Search for the cell housing the specified text and yield its (X, Y) center coordinate. 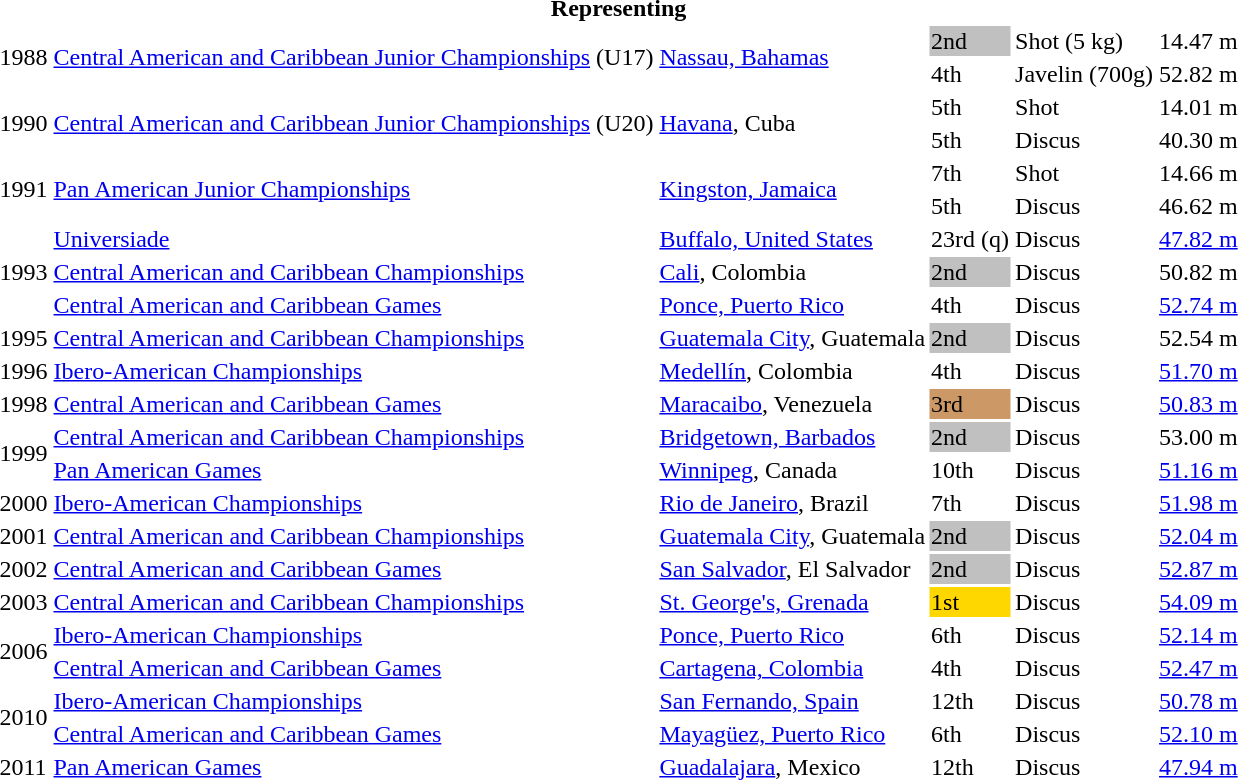
Javelin (700g) (1084, 74)
Pan American Games (354, 470)
Cartagena, Colombia (792, 668)
Kingston, Jamaica (792, 190)
St. George's, Grenada (792, 602)
Universiade (354, 239)
3rd (970, 404)
Maracaibo, Venezuela (792, 404)
San Fernando, Spain (792, 701)
Rio de Janeiro, Brazil (792, 503)
Buffalo, United States (792, 239)
Central American and Caribbean Junior Championships (U17) (354, 58)
23rd (q) (970, 239)
Central American and Caribbean Junior Championships (U20) (354, 124)
Shot (5 kg) (1084, 41)
Cali, Colombia (792, 272)
Nassau, Bahamas (792, 58)
Winnipeg, Canada (792, 470)
Havana, Cuba (792, 124)
San Salvador, El Salvador (792, 569)
12th (970, 701)
1st (970, 602)
Pan American Junior Championships (354, 190)
Medellín, Colombia (792, 371)
10th (970, 470)
Mayagüez, Puerto Rico (792, 734)
Bridgetown, Barbados (792, 437)
